Return the (X, Y) coordinate for the center point of the cell that contains the specified text.  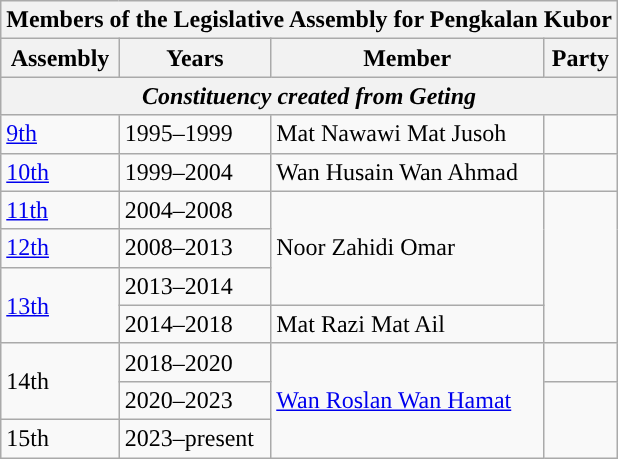
2008–2013 (195, 248)
15th (60, 438)
Mat Razi Mat Ail (408, 324)
2020–2023 (195, 400)
13th (60, 305)
Members of the Legislative Assembly for Pengkalan Kubor (310, 20)
1995–1999 (195, 134)
11th (60, 210)
Constituency created from Geting (310, 96)
2014–2018 (195, 324)
Party (581, 58)
Assembly (60, 58)
Wan Husain Wan Ahmad (408, 172)
10th (60, 172)
Mat Nawawi Mat Jusoh (408, 134)
12th (60, 248)
2013–2014 (195, 286)
2023–present (195, 438)
9th (60, 134)
2004–2008 (195, 210)
14th (60, 381)
2018–2020 (195, 362)
Member (408, 58)
1999–2004 (195, 172)
Years (195, 58)
Wan Roslan Wan Hamat (408, 400)
Noor Zahidi Omar (408, 248)
